Return the (X, Y) coordinate for the center point of the cell that contains the specified text.  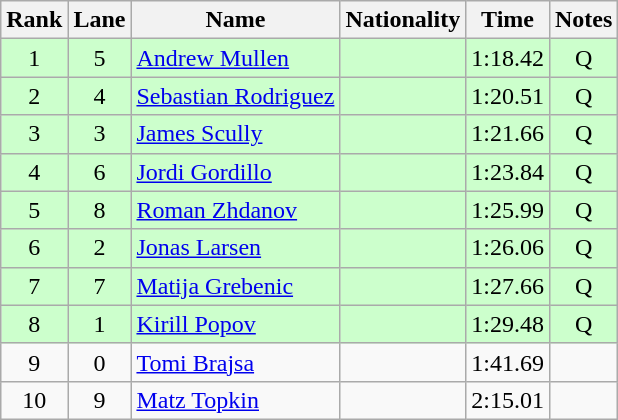
Matija Grebenic (236, 286)
Notes (583, 20)
Jonas Larsen (236, 248)
1:27.66 (508, 286)
Andrew Mullen (236, 58)
Tomi Brajsa (236, 362)
Sebastian Rodriguez (236, 96)
Matz Topkin (236, 400)
Jordi Gordillo (236, 172)
1:18.42 (508, 58)
1:21.66 (508, 134)
1:26.06 (508, 248)
10 (34, 400)
Kirill Popov (236, 324)
2:15.01 (508, 400)
1:29.48 (508, 324)
1:41.69 (508, 362)
1:20.51 (508, 96)
Name (236, 20)
Lane (100, 20)
Rank (34, 20)
0 (100, 362)
Nationality (403, 20)
1:25.99 (508, 210)
James Scully (236, 134)
Time (508, 20)
Roman Zhdanov (236, 210)
1:23.84 (508, 172)
